Extract the [X, Y] coordinate from the center of the cell holding the provided text.  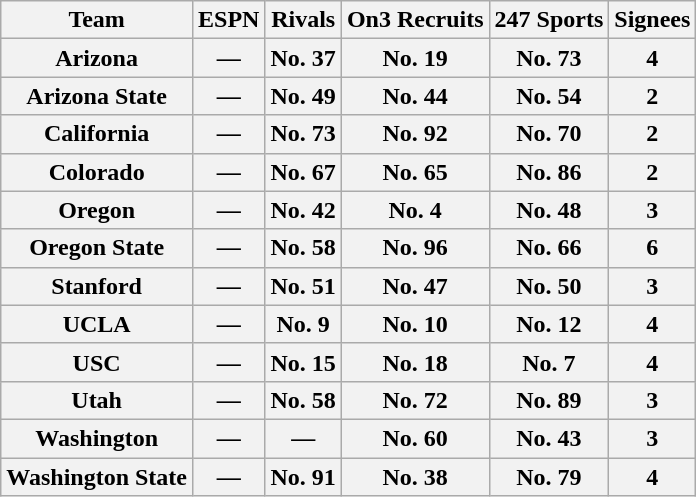
Colorado [97, 172]
Oregon [97, 210]
Rivals [303, 20]
No. 18 [415, 362]
No. 54 [549, 96]
UCLA [97, 324]
No. 9 [303, 324]
Team [97, 20]
No. 67 [303, 172]
No. 42 [303, 210]
No. 70 [549, 134]
No. 60 [415, 438]
USC [97, 362]
Oregon State [97, 248]
No. 79 [549, 477]
No. 12 [549, 324]
6 [652, 248]
ESPN [229, 20]
No. 65 [415, 172]
No. 44 [415, 96]
No. 19 [415, 58]
No. 15 [303, 362]
No. 10 [415, 324]
No. 37 [303, 58]
On3 Recruits [415, 20]
Arizona [97, 58]
247 Sports [549, 20]
No. 38 [415, 477]
No. 47 [415, 286]
Arizona State [97, 96]
Utah [97, 400]
No. 92 [415, 134]
California [97, 134]
Washington State [97, 477]
No. 48 [549, 210]
No. 91 [303, 477]
No. 7 [549, 362]
— [229, 58]
No. 4 [415, 210]
Washington [97, 438]
No. 49 [303, 96]
No. 89 [549, 400]
No. 51 [303, 286]
No. 43 [549, 438]
No. 72 [415, 400]
No. 96 [415, 248]
No. 50 [549, 286]
Signees [652, 20]
No. 66 [549, 248]
Stanford [97, 286]
No. 86 [549, 172]
